Extract the [x, y] coordinate from the center of the cell holding the provided text.  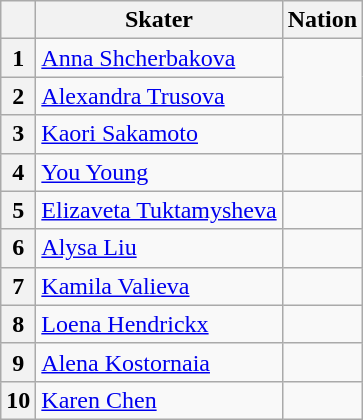
9 [18, 362]
4 [18, 172]
Kamila Valieva [159, 286]
2 [18, 96]
5 [18, 210]
10 [18, 400]
Kaori Sakamoto [159, 134]
Elizaveta Tuktamysheva [159, 210]
Nation [322, 20]
Alexandra Trusova [159, 96]
6 [18, 248]
Loena Hendrickx [159, 324]
Alysa Liu [159, 248]
Alena Kostornaia [159, 362]
8 [18, 324]
Skater [159, 20]
Anna Shcherbakova [159, 58]
1 [18, 58]
7 [18, 286]
3 [18, 134]
You Young [159, 172]
Karen Chen [159, 400]
